Scan for the cell matching the given text and deliver its [x, y] coordinate at center. 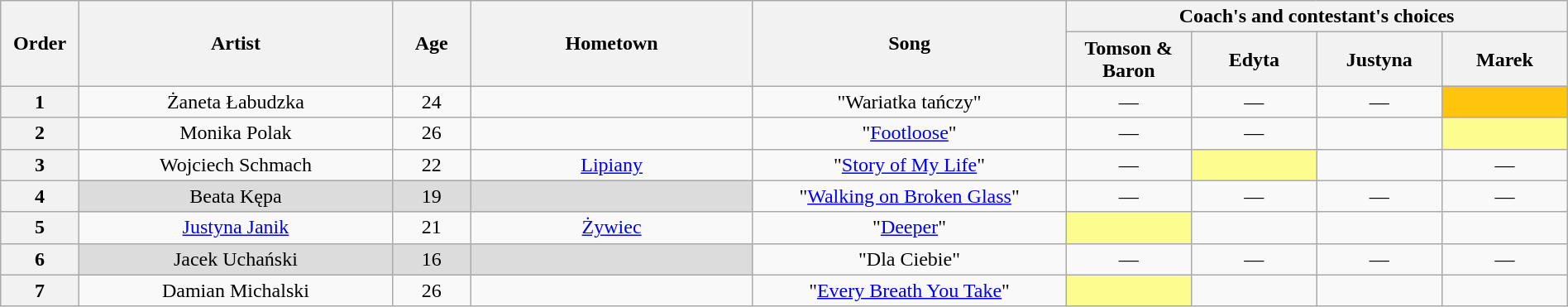
3 [40, 165]
Marek [1505, 60]
"Story of My Life" [910, 165]
Artist [235, 43]
5 [40, 228]
2 [40, 133]
7 [40, 290]
6 [40, 259]
21 [432, 228]
"Footloose" [910, 133]
16 [432, 259]
Wojciech Schmach [235, 165]
Damian Michalski [235, 290]
Lipiany [612, 165]
"Deeper" [910, 228]
1 [40, 102]
Beata Kępa [235, 196]
Hometown [612, 43]
"Wariatka tańczy" [910, 102]
24 [432, 102]
Żywiec [612, 228]
Song [910, 43]
Age [432, 43]
Edyta [1255, 60]
"Every Breath You Take" [910, 290]
Tomson & Baron [1129, 60]
Monika Polak [235, 133]
Order [40, 43]
Żaneta Łabudzka [235, 102]
Justyna Janik [235, 228]
"Walking on Broken Glass" [910, 196]
"Dla Ciebie" [910, 259]
Coach's and contestant's choices [1317, 17]
19 [432, 196]
4 [40, 196]
Jacek Uchański [235, 259]
22 [432, 165]
Justyna [1379, 60]
